Scan for the cell matching the given text and deliver its [X, Y] coordinate at center. 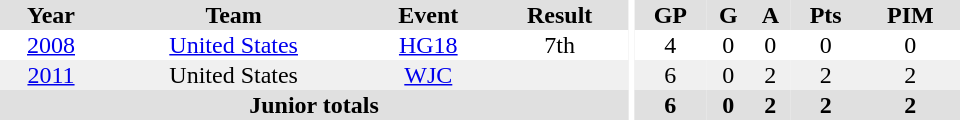
GP [670, 15]
Result [560, 15]
HG18 [428, 45]
PIM [910, 15]
4 [670, 45]
Team [234, 15]
A [770, 15]
2008 [51, 45]
7th [560, 45]
Junior totals [314, 105]
WJC [428, 75]
Year [51, 15]
Pts [826, 15]
Event [428, 15]
G [728, 15]
2011 [51, 75]
